From the cell containing the given text, extract its center point as (X, Y) coordinate. 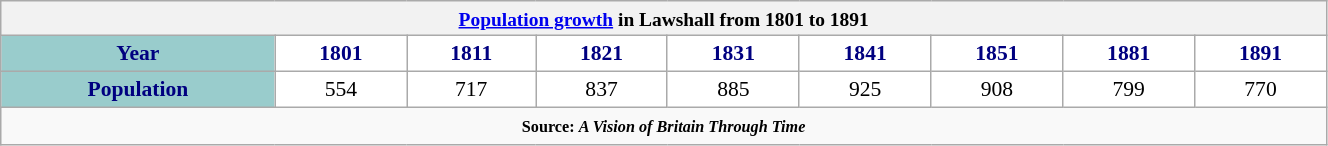
770 (1261, 90)
1831 (733, 54)
799 (1129, 90)
1841 (865, 54)
Source: A Vision of Britain Through Time (664, 126)
Year (138, 54)
Population (138, 90)
925 (865, 90)
885 (733, 90)
Population growth in Lawshall from 1801 to 1891 (664, 18)
1801 (341, 54)
1811 (472, 54)
1891 (1261, 54)
1851 (997, 54)
1821 (602, 54)
908 (997, 90)
554 (341, 90)
1881 (1129, 54)
717 (472, 90)
837 (602, 90)
